Locate the cell with the specified text and output its [X, Y] center coordinate. 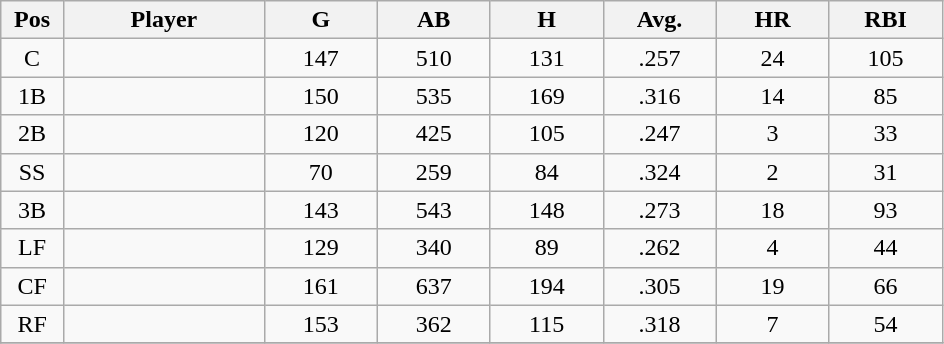
CF [32, 286]
44 [886, 248]
Pos [32, 20]
7 [772, 324]
637 [434, 286]
AB [434, 20]
.247 [660, 134]
148 [546, 210]
24 [772, 58]
66 [886, 286]
161 [320, 286]
3 [772, 134]
54 [886, 324]
4 [772, 248]
194 [546, 286]
150 [320, 96]
143 [320, 210]
Avg. [660, 20]
18 [772, 210]
340 [434, 248]
2B [32, 134]
93 [886, 210]
1B [32, 96]
.305 [660, 286]
129 [320, 248]
.324 [660, 172]
259 [434, 172]
84 [546, 172]
14 [772, 96]
31 [886, 172]
147 [320, 58]
85 [886, 96]
SS [32, 172]
.262 [660, 248]
362 [434, 324]
510 [434, 58]
19 [772, 286]
543 [434, 210]
3B [32, 210]
LF [32, 248]
.318 [660, 324]
2 [772, 172]
.257 [660, 58]
HR [772, 20]
535 [434, 96]
33 [886, 134]
C [32, 58]
.316 [660, 96]
153 [320, 324]
115 [546, 324]
H [546, 20]
70 [320, 172]
RBI [886, 20]
89 [546, 248]
131 [546, 58]
Player [164, 20]
120 [320, 134]
RF [32, 324]
.273 [660, 210]
425 [434, 134]
G [320, 20]
169 [546, 96]
